Scan for the cell matching the given text and deliver its (x, y) coordinate at center. 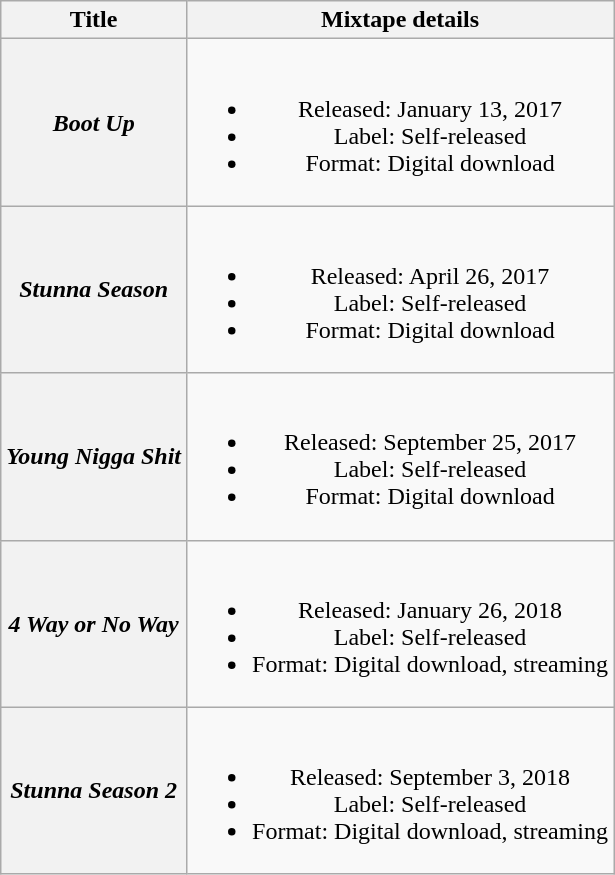
Released: April 26, 2017Label: Self-releasedFormat: Digital download (400, 290)
Released: January 26, 2018Label: Self-releasedFormat: Digital download, streaming (400, 624)
Young Nigga Shit (94, 456)
Released: January 13, 2017Label: Self-releasedFormat: Digital download (400, 122)
Mixtape details (400, 20)
Stunna Season (94, 290)
Title (94, 20)
Stunna Season 2 (94, 790)
Released: September 3, 2018Label: Self-releasedFormat: Digital download, streaming (400, 790)
4 Way or No Way (94, 624)
Released: September 25, 2017Label: Self-releasedFormat: Digital download (400, 456)
Boot Up (94, 122)
